Provide the [X, Y] coordinate of the cell's center where the given text is located.  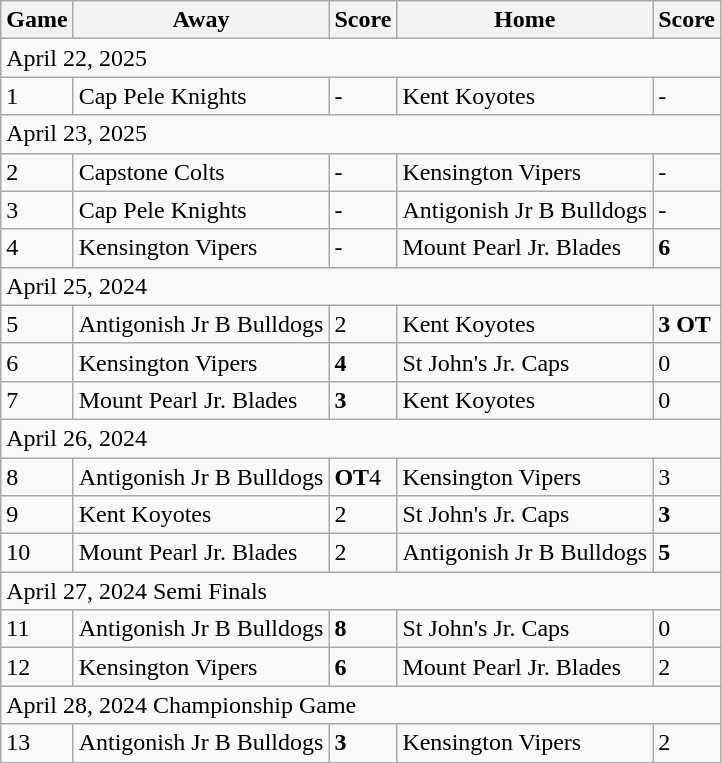
April 22, 2025 [361, 58]
Away [201, 20]
3 OT [687, 324]
7 [37, 400]
9 [37, 515]
April 23, 2025 [361, 134]
April 25, 2024 [361, 286]
10 [37, 553]
April 28, 2024 Championship Game [361, 705]
12 [37, 667]
Home [525, 20]
Capstone Colts [201, 172]
April 26, 2024 [361, 438]
1 [37, 96]
April 27, 2024 Semi Finals [361, 591]
OT4 [363, 477]
11 [37, 629]
Game [37, 20]
13 [37, 743]
